Return (x, y) of the center of cell containing provided text 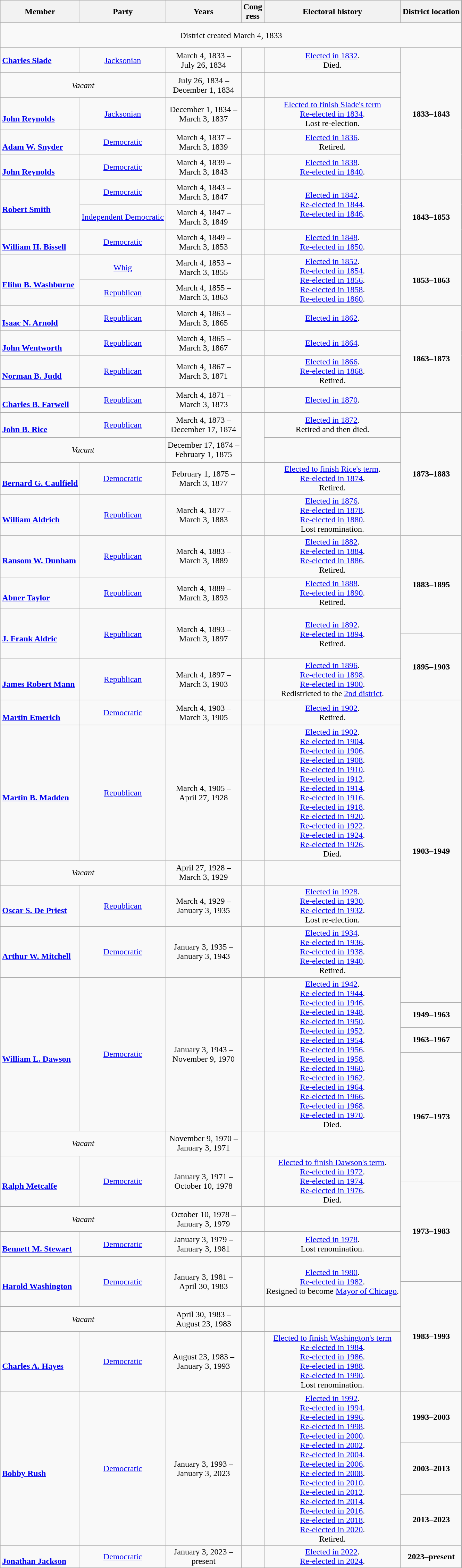
Isaac N. Arnold (40, 318)
Abner Taylor (40, 593)
March 4, 1853 –March 3, 1855 (203, 267)
1883–1895 (431, 584)
J. Frank Aldric (40, 634)
March 4, 1929 –January 3, 1935 (203, 906)
John Wentworth (40, 343)
March 4, 1863 –March 3, 1865 (203, 318)
1903–1949 (431, 851)
Ralph Metcalfe (40, 1181)
Elected in 1832.Died. (333, 60)
Independent Democratic (123, 217)
Arthur W. Mitchell (40, 952)
March 4, 1837 –March 3, 1839 (203, 142)
March 4, 1873 –December 17, 1874 (203, 425)
March 4, 1833 –July 26, 1834 (203, 60)
January 3, 1935 –January 3, 1943 (203, 952)
Elected in 1862. (333, 318)
1895–1903 (431, 667)
1993–2003 (431, 1417)
March 4, 1871 –March 3, 1873 (203, 400)
Norman B. Judd (40, 371)
March 4, 1893 –March 3, 1897 (203, 634)
Bernard G. Caulfield (40, 478)
Elected in 1888.Re-elected in 1890.Retired. (333, 593)
March 4, 1883 –March 3, 1889 (203, 556)
Elected to finish Washington's termRe-elected in 1984.Re-elected in 1986.Re-elected in 1988.Re-elected in 1990.Lost renomination. (333, 1362)
Elected to finish Slade's termRe-elected in 1834.Lost re-election. (333, 114)
March 4, 1849 –March 3, 1853 (203, 242)
Elected in 1852.Re-elected in 1854.Re-elected in 1856.Re-elected in 1858.Re-elected in 1860. (333, 280)
March 4, 1855 –March 3, 1863 (203, 293)
Elected to finish Dawson's term.Re-elected in 1972.Re-elected in 1974.Re-elected in 1976.Died. (333, 1181)
1853–1863 (431, 280)
March 4, 1867 –March 3, 1871 (203, 371)
March 4, 1903 –March 3, 1905 (203, 713)
Jonathan Jackson (40, 1557)
Party (123, 12)
December 17, 1874 –February 1, 1875 (203, 450)
1833–1843 (431, 114)
Martin B. Madden (40, 793)
Elected in 1934.Re-elected in 1936.Re-elected in 1938.Re-elected in 1940.Retired. (333, 952)
1967–1973 (431, 1117)
Elected in 1864. (333, 343)
William Aldrich (40, 515)
1983–1993 (431, 1337)
Robert Smith (40, 205)
March 4, 1839 –March 3, 1843 (203, 167)
1843–1853 (431, 217)
March 4, 1847 –March 3, 1849 (203, 217)
Elihu B. Washburne (40, 280)
1873–1883 (431, 474)
January 3, 1993 –January 3, 2023 (203, 1469)
Elected in 1866.Re-elected in 1868.Retired. (333, 371)
2013–2023 (431, 1520)
March 4, 1865 –March 3, 1867 (203, 343)
Bennett M. Stewart (40, 1244)
Elected in 1978.Lost renomination. (333, 1244)
Charles B. Farwell (40, 400)
March 4, 1843 –March 3, 1847 (203, 192)
Charles A. Hayes (40, 1362)
April 27, 1928 –March 3, 1929 (203, 872)
March 4, 1897 –March 3, 1903 (203, 680)
Elected to finish Rice's term.Re-elected in 1874.Retired. (333, 478)
November 9, 1970 –January 3, 1971 (203, 1144)
2023–present (431, 1557)
Adam W. Snyder (40, 142)
February 1, 1875 –March 3, 1877 (203, 478)
Oscar S. De Priest (40, 906)
William H. Bissell (40, 242)
March 4, 1905 –April 27, 1928 (203, 793)
January 3, 2023 –present (203, 1557)
Elected in 1892.Re-elected in 1894.Retired. (333, 634)
Elected in 1872.Retired and then died. (333, 425)
Harold Washington (40, 1282)
Bobby Rush (40, 1469)
January 3, 1971 –October 10, 1978 (203, 1181)
Years (203, 12)
Elected in 1870. (333, 400)
Member (40, 12)
Elected in 1838.Re-elected in 1840. (333, 167)
August 23, 1983 –January 3, 1993 (203, 1362)
July 26, 1834 –December 1, 1834 (203, 85)
James Robert Mann (40, 680)
1949–1963 (431, 1015)
Ransom W. Dunham (40, 556)
December 1, 1834 –March 3, 1837 (203, 114)
1863–1873 (431, 359)
Elected in 1902.Retired. (333, 713)
1963–1967 (431, 1040)
2003–2013 (431, 1468)
Elected in 1848.Re-elected in 1850. (333, 242)
Whig (123, 267)
Elected in 1842.Re-elected in 1844.Re-elected in 1846. (333, 205)
April 30, 1983 –August 23, 1983 (203, 1319)
District created March 4, 1833 (231, 35)
Martin Emerich (40, 713)
January 3, 1981 –April 30, 1983 (203, 1282)
Elected in 1980.Re-elected in 1982.Resigned to become Mayor of Chicago. (333, 1282)
Charles Slade (40, 60)
Elected in 1928.Re-elected in 1930.Re-elected in 1932.Lost re-election. (333, 906)
John B. Rice (40, 425)
January 3, 1979 –January 3, 1981 (203, 1244)
Elected in 1876.Re-elected in 1878.Re-elected in 1880.Lost renomination. (333, 515)
March 4, 1889 –March 3, 1893 (203, 593)
October 10, 1978 –January 3, 1979 (203, 1219)
January 3, 1943 –November 9, 1970 (203, 1054)
District location (431, 12)
William L. Dawson (40, 1054)
1973–1983 (431, 1231)
Elected in 1882.Re-elected in 1884.Re-elected in 1886.Retired. (333, 556)
Congress (253, 12)
Elected in 1836.Retired. (333, 142)
March 4, 1877 –March 3, 1883 (203, 515)
Elected in 1896.Re-elected in 1898.Re-elected in 1900.Redistricted to the 2nd district. (333, 680)
Electoral history (333, 12)
Elected in 2022.Re-elected in 2024. (333, 1557)
